Return the (X, Y) coordinate for the center point of the cell that contains the specified text.  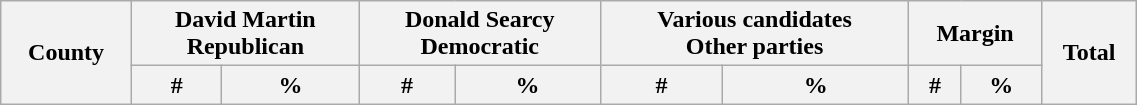
Margin (976, 34)
County (66, 52)
Total (1088, 52)
David MartinRepublican (245, 34)
Donald SearcyDemocratic (480, 34)
Various candidatesOther parties (754, 34)
